Scan for the cell matching the given text and deliver its (x, y) coordinate at center. 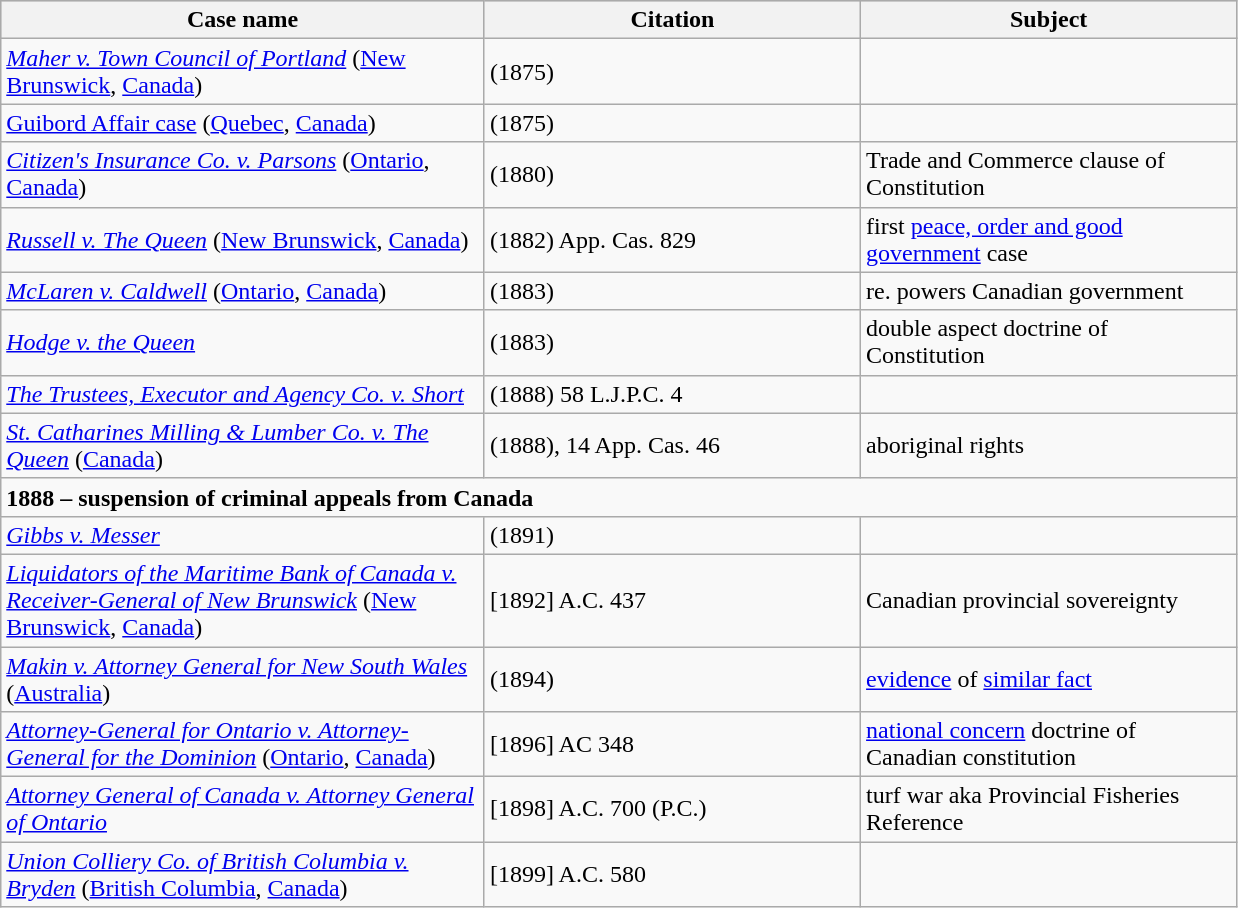
turf war aka Provincial Fisheries Reference (1049, 810)
Citizen's Insurance Co. v. Parsons (Ontario, Canada) (243, 174)
(1880) (672, 174)
(1891) (672, 535)
first peace, order and good government case (1049, 240)
Liquidators of the Maritime Bank of Canada v. Receiver-General of New Brunswick (New Brunswick, Canada) (243, 600)
[1896] AC 348 (672, 744)
[1892] A.C. 437 (672, 600)
Subject (1049, 20)
re. powers Canadian government (1049, 291)
Guibord Affair case (Quebec, Canada) (243, 123)
Canadian provincial sovereignty (1049, 600)
evidence of similar fact (1049, 678)
Gibbs v. Messer (243, 535)
McLaren v. Caldwell (Ontario, Canada) (243, 291)
national concern doctrine of Canadian constitution (1049, 744)
1888 – suspension of criminal appeals from Canada (619, 497)
St. Catharines Milling & Lumber Co. v. The Queen (Canada) (243, 446)
Case name (243, 20)
[1898] A.C. 700 (P.C.) (672, 810)
Makin v. Attorney General for New South Wales (Australia) (243, 678)
double aspect doctrine of Constitution (1049, 342)
Attorney-General for Ontario v. Attorney-General for the Dominion (Ontario, Canada) (243, 744)
Union Colliery Co. of British Columbia v. Bryden (British Columbia, Canada) (243, 874)
(1882) App. Cas. 829 (672, 240)
Citation (672, 20)
Trade and Commerce clause of Constitution (1049, 174)
Hodge v. the Queen (243, 342)
The Trustees, Executor and Agency Co. v. Short (243, 394)
(1888), 14 App. Cas. 46 (672, 446)
aboriginal rights (1049, 446)
Maher v. Town Council of Portland (New Brunswick, Canada) (243, 72)
[1899] A.C. 580 (672, 874)
Russell v. The Queen (New Brunswick, Canada) (243, 240)
Attorney General of Canada v. Attorney General of Ontario (243, 810)
(1894) (672, 678)
(1888) 58 L.J.P.C. 4 (672, 394)
